Return the (x, y) coordinate for the center point of the cell that contains the specified text.  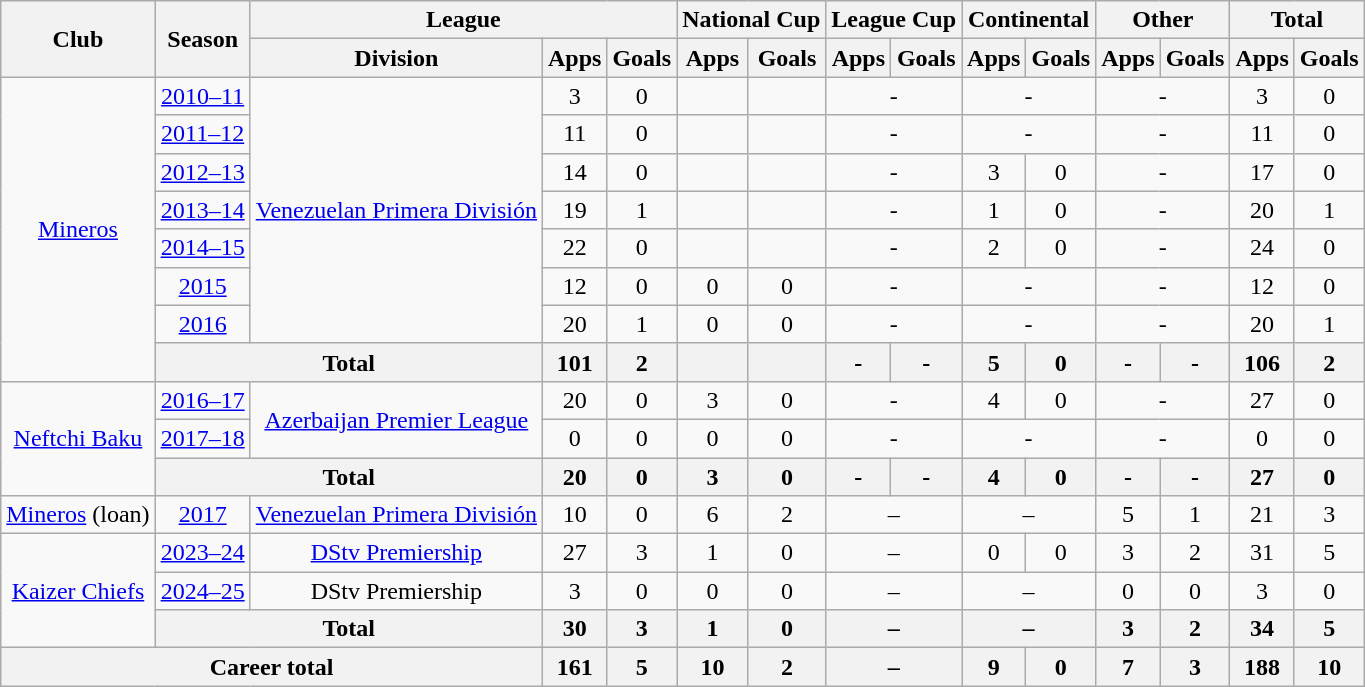
Career total (272, 667)
2013–14 (202, 210)
2010–11 (202, 96)
22 (574, 248)
League Cup (894, 20)
Kaizer Chiefs (78, 591)
Mineros (78, 229)
21 (1262, 515)
2024–25 (202, 591)
2011–12 (202, 134)
Club (78, 39)
2015 (202, 286)
2014–15 (202, 248)
106 (1262, 362)
9 (994, 667)
7 (1128, 667)
14 (574, 172)
2017 (202, 515)
Season (202, 39)
2016 (202, 324)
188 (1262, 667)
2012–13 (202, 172)
Division (396, 58)
19 (574, 210)
24 (1262, 248)
2023–24 (202, 553)
30 (574, 629)
161 (574, 667)
6 (713, 515)
League (463, 20)
Other (1163, 20)
2017–18 (202, 438)
Azerbaijan Premier League (396, 419)
Mineros (loan) (78, 515)
101 (574, 362)
17 (1262, 172)
Neftchi Baku (78, 438)
2016–17 (202, 400)
34 (1262, 629)
31 (1262, 553)
Continental (1029, 20)
National Cup (752, 20)
